Return the [X, Y] coordinate for the center point of the cell that contains the specified text.  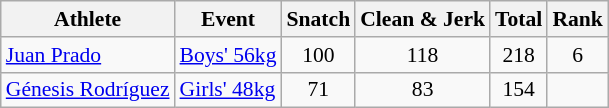
154 [518, 90]
83 [422, 90]
Total [518, 19]
Athlete [88, 19]
71 [319, 90]
Snatch [319, 19]
Rank [578, 19]
118 [422, 55]
Juan Prado [88, 55]
Génesis Rodríguez [88, 90]
6 [578, 55]
Boys' 56kg [228, 55]
218 [518, 55]
Clean & Jerk [422, 19]
Girls' 48kg [228, 90]
100 [319, 55]
Event [228, 19]
